Return the [x, y] coordinate for the center point of the cell that contains the specified text.  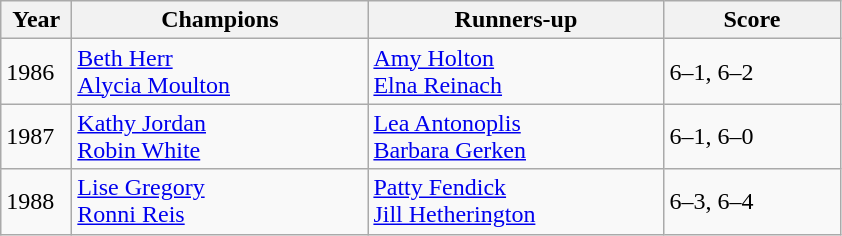
6–3, 6–4 [752, 202]
Score [752, 20]
Runners-up [516, 20]
Champions [220, 20]
6–1, 6–2 [752, 72]
Year [36, 20]
Lise Gregory Ronni Reis [220, 202]
Patty Fendick Jill Hetherington [516, 202]
Beth Herr Alycia Moulton [220, 72]
Lea Antonoplis Barbara Gerken [516, 136]
Kathy Jordan Robin White [220, 136]
Amy Holton Elna Reinach [516, 72]
1986 [36, 72]
1988 [36, 202]
1987 [36, 136]
6–1, 6–0 [752, 136]
